Provide the [x, y] coordinate of the cell's center where the given text is located.  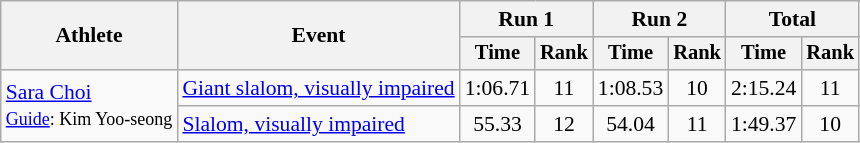
Run 1 [526, 19]
Run 2 [660, 19]
1:49.37 [764, 124]
2:15.24 [764, 88]
1:06.71 [498, 88]
Event [318, 36]
54.04 [630, 124]
55.33 [498, 124]
Athlete [90, 36]
Giant slalom, visually impaired [318, 88]
Sara ChoiGuide: Kim Yoo-seong [90, 106]
1:08.53 [630, 88]
12 [564, 124]
Slalom, visually impaired [318, 124]
Total [792, 19]
